Find where the given text appears and provide that cell's center as (x, y) coordinate. 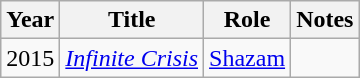
Infinite Crisis (132, 58)
Year (30, 20)
2015 (30, 58)
Notes (325, 20)
Shazam (248, 58)
Title (132, 20)
Role (248, 20)
